Return [X, Y] of the center of cell containing provided text 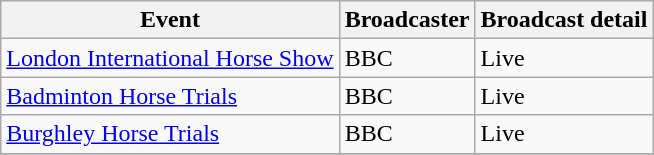
Burghley Horse Trials [170, 134]
London International Horse Show [170, 58]
Broadcast detail [564, 20]
Event [170, 20]
Broadcaster [407, 20]
Badminton Horse Trials [170, 96]
